Capture the cell that displays the provided text and extract its [X, Y] central coordinate. 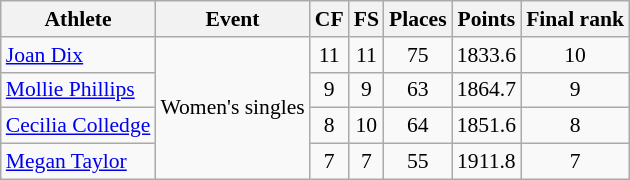
Megan Taylor [78, 162]
1851.6 [486, 126]
75 [418, 55]
Athlete [78, 19]
1911.8 [486, 162]
Event [232, 19]
Points [486, 19]
55 [418, 162]
Mollie Phillips [78, 90]
64 [418, 126]
Cecilia Colledge [78, 126]
Final rank [575, 19]
1864.7 [486, 90]
FS [366, 19]
Places [418, 19]
CF [330, 19]
1833.6 [486, 55]
Joan Dix [78, 55]
Women's singles [232, 108]
63 [418, 90]
